Capture the cell that displays the provided text and extract its (x, y) central coordinate. 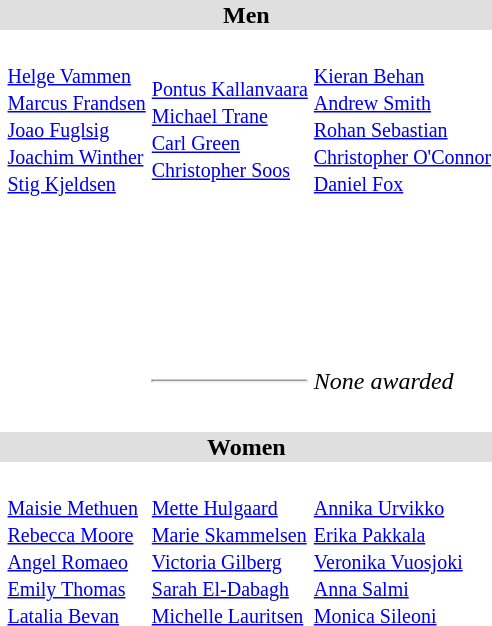
Kieran Behan Andrew Smith Rohan Sebastian Christopher O'Connor Daniel Fox (402, 116)
Pontus Kallanvaara Michael Trane Carl Green Christopher Soos (230, 116)
Helge Vammen Marcus Frandsen Joao Fuglsig Joachim Winther Stig Kjeldsen (76, 116)
None awarded (402, 381)
